Extract the [x, y] coordinate from the center of the cell holding the provided text.  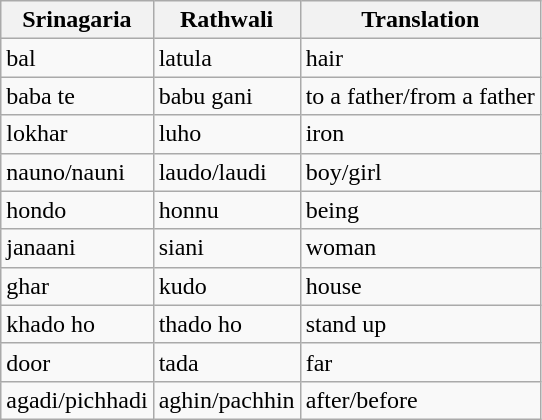
being [420, 210]
hondo [77, 210]
nauno/nauni [77, 172]
far [420, 362]
Rathwali [226, 20]
thado ho [226, 324]
woman [420, 248]
babu gani [226, 96]
Translation [420, 20]
ghar [77, 286]
house [420, 286]
boy/girl [420, 172]
to a father/from a father [420, 96]
honnu [226, 210]
khado ho [77, 324]
janaani [77, 248]
lokhar [77, 134]
luho [226, 134]
stand up [420, 324]
after/before [420, 400]
door [77, 362]
Srinagaria [77, 20]
iron [420, 134]
siani [226, 248]
bal [77, 58]
kudo [226, 286]
hair [420, 58]
tada [226, 362]
aghin/pachhin [226, 400]
laudo/laudi [226, 172]
latula [226, 58]
baba te [77, 96]
agadi/pichhadi [77, 400]
